Return the [x, y] coordinate for the center point of the cell that contains the specified text.  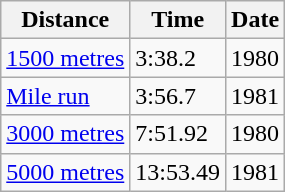
13:53.49 [178, 172]
Date [256, 20]
3:56.7 [178, 96]
Mile run [66, 96]
Distance [66, 20]
1500 metres [66, 58]
5000 metres [66, 172]
3:38.2 [178, 58]
7:51.92 [178, 134]
Time [178, 20]
3000 metres [66, 134]
